Determine the (x, y) coordinate at the center of the cell enclosing the given text.  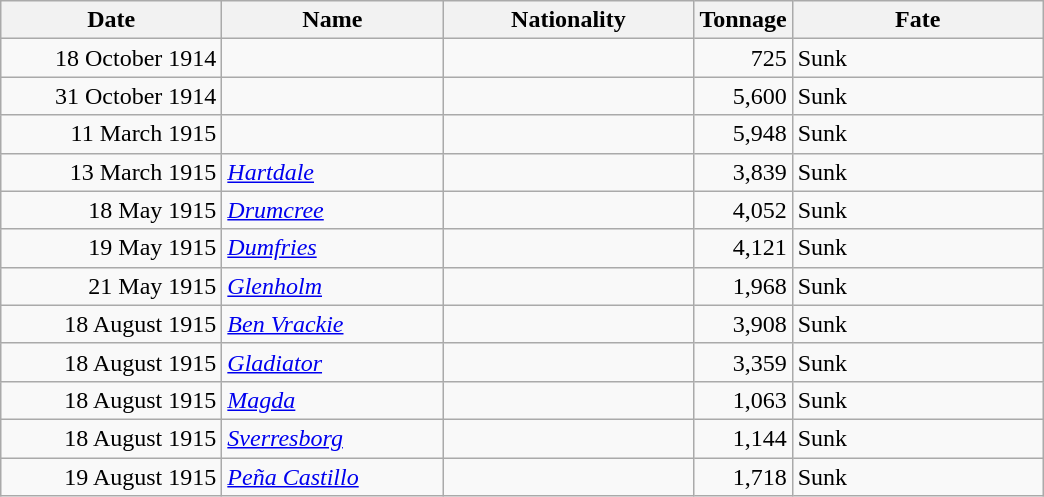
4,121 (743, 248)
Peña Castillo (332, 477)
Sverresborg (332, 438)
Date (112, 20)
18 May 1915 (112, 210)
21 May 1915 (112, 286)
Name (332, 20)
Hartdale (332, 172)
1,718 (743, 477)
Drumcree (332, 210)
19 August 1915 (112, 477)
Fate (918, 20)
Gladiator (332, 362)
13 March 1915 (112, 172)
19 May 1915 (112, 248)
11 March 1915 (112, 134)
1,063 (743, 400)
1,968 (743, 286)
3,839 (743, 172)
Dumfries (332, 248)
3,908 (743, 324)
Ben Vrackie (332, 324)
Glenholm (332, 286)
4,052 (743, 210)
1,144 (743, 438)
5,948 (743, 134)
31 October 1914 (112, 96)
Magda (332, 400)
Tonnage (743, 20)
18 October 1914 (112, 58)
725 (743, 58)
Nationality (568, 20)
3,359 (743, 362)
5,600 (743, 96)
